Determine the [X, Y] coordinate at the center of the cell enclosing the given text.  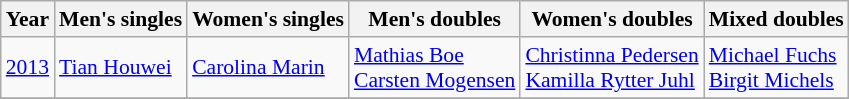
Year [28, 19]
Women's singles [268, 19]
2013 [28, 68]
Mathias Boe Carsten Mogensen [434, 68]
Tian Houwei [120, 68]
Michael Fuchs Birgit Michels [776, 68]
Carolina Marin [268, 68]
Christinna Pedersen Kamilla Rytter Juhl [612, 68]
Men's doubles [434, 19]
Mixed doubles [776, 19]
Men's singles [120, 19]
Women's doubles [612, 19]
